Identify which cell holds the provided text, then report its [x, y] central coordinate. 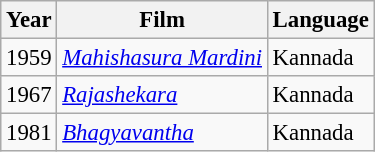
Rajashekara [162, 95]
Film [162, 20]
Bhagyavantha [162, 133]
Year [29, 20]
Language [320, 20]
1959 [29, 58]
1967 [29, 95]
1981 [29, 133]
Mahishasura Mardini [162, 58]
